Extract the [X, Y] coordinate from the center of the cell holding the provided text.  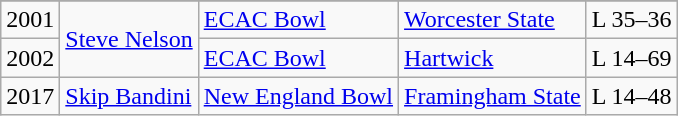
Steve Nelson [129, 39]
Worcester State [493, 20]
L 35–36 [632, 20]
L 14–48 [632, 96]
Framingham State [493, 96]
Skip Bandini [129, 96]
2002 [30, 58]
L 14–69 [632, 58]
Hartwick [493, 58]
2001 [30, 20]
2017 [30, 96]
New England Bowl [298, 96]
